Detect which cell encompasses the target text, then output its [X, Y] center coordinate. 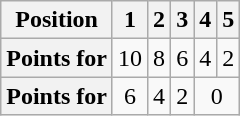
Position [57, 20]
1 [130, 20]
5 [228, 20]
10 [130, 58]
3 [182, 20]
8 [160, 58]
0 [217, 96]
